Find where the given text appears and provide that cell's center as [x, y] coordinate. 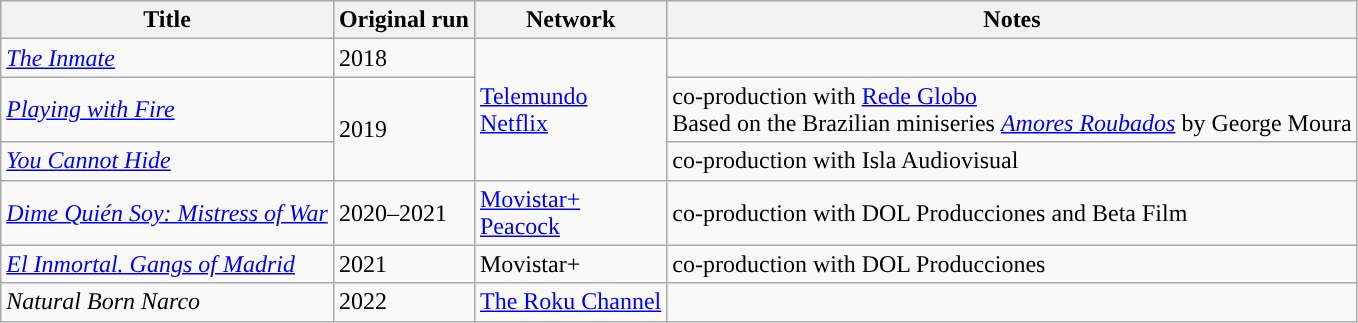
Natural Born Narco [168, 302]
co-production with DOL Producciones and Beta Film [1012, 212]
Playing with Fire [168, 110]
The Inmate [168, 58]
Movistar+Peacock [570, 212]
TelemundoNetflix [570, 110]
Notes [1012, 20]
Title [168, 20]
2018 [404, 58]
Dime Quién Soy: Mistress of War [168, 212]
Original run [404, 20]
2019 [404, 128]
El Inmortal. Gangs of Madrid [168, 264]
2022 [404, 302]
co-production with DOL Producciones [1012, 264]
co-production with Rede GloboBased on the Brazilian miniseries Amores Roubados by George Moura [1012, 110]
2021 [404, 264]
You Cannot Hide [168, 161]
co-production with Isla Audiovisual [1012, 161]
The Roku Channel [570, 302]
2020–2021 [404, 212]
Movistar+ [570, 264]
Network [570, 20]
